Detect which cell encompasses the target text, then output its [X, Y] center coordinate. 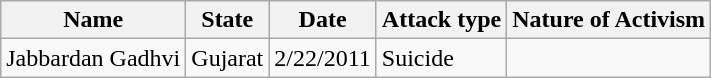
2/22/2011 [323, 58]
Gujarat [228, 58]
Jabbardan Gadhvi [94, 58]
Suicide [441, 58]
Attack type [441, 20]
Name [94, 20]
Nature of Activism [609, 20]
State [228, 20]
Date [323, 20]
